Find where the given text appears and provide that cell's center as [X, Y] coordinate. 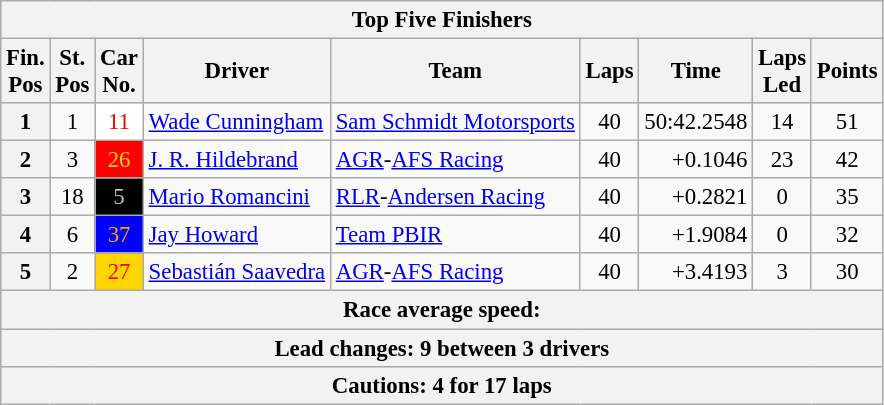
CarNo. [120, 72]
+3.4193 [696, 273]
+0.2821 [696, 197]
50:42.2548 [696, 122]
Jay Howard [236, 235]
30 [846, 273]
Sam Schmidt Motorsports [455, 122]
RLR-Andersen Racing [455, 197]
Time [696, 72]
11 [120, 122]
Mario Romancini [236, 197]
Race average speed: [442, 310]
LapsLed [782, 72]
32 [846, 235]
+0.1046 [696, 160]
Top Five Finishers [442, 20]
Cautions: 4 for 17 laps [442, 385]
Lead changes: 9 between 3 drivers [442, 348]
35 [846, 197]
Laps [610, 72]
Driver [236, 72]
Points [846, 72]
Team PBIR [455, 235]
18 [72, 197]
4 [26, 235]
23 [782, 160]
+1.9084 [696, 235]
42 [846, 160]
14 [782, 122]
26 [120, 160]
Fin.Pos [26, 72]
Team [455, 72]
6 [72, 235]
27 [120, 273]
51 [846, 122]
St.Pos [72, 72]
Sebastián Saavedra [236, 273]
Wade Cunningham [236, 122]
37 [120, 235]
J. R. Hildebrand [236, 160]
